Return the (X, Y) coordinate for the center point of the cell that contains the specified text.  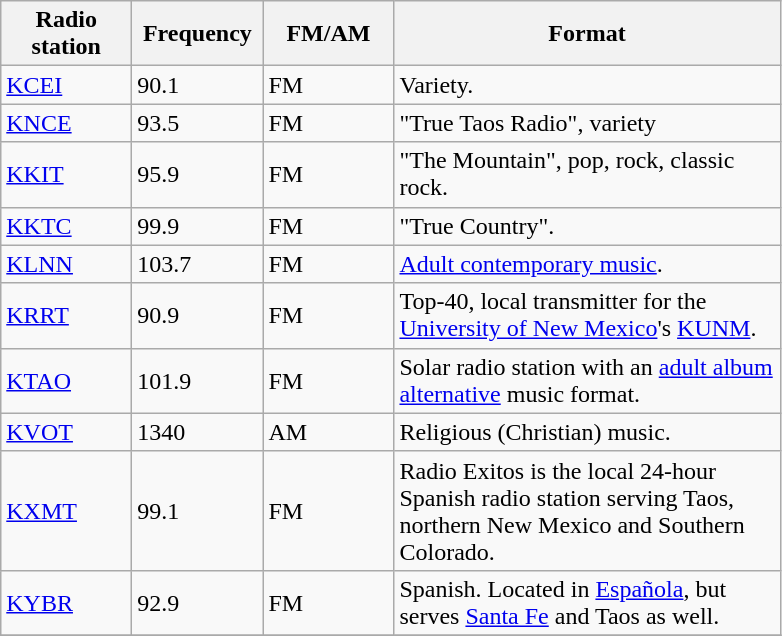
"True Country". (587, 226)
Adult contemporary music. (587, 264)
Spanish. Located in Española, but serves Santa Fe and Taos as well. (587, 602)
KRRT (66, 316)
Top-40, local transmitter for the University of New Mexico's KUNM. (587, 316)
KXMT (66, 510)
101.9 (198, 380)
Format (587, 34)
KNCE (66, 123)
KVOT (66, 432)
Religious (Christian) music. (587, 432)
93.5 (198, 123)
1340 (198, 432)
KYBR (66, 602)
Radio Exitos is the local 24-hour Spanish radio station serving Taos, northern New Mexico and Southern Colorado. (587, 510)
Variety. (587, 85)
FM/AM (328, 34)
KLNN (66, 264)
95.9 (198, 174)
99.9 (198, 226)
Solar radio station with an adult album alternative music format. (587, 380)
90.9 (198, 316)
"True Taos Radio", variety (587, 123)
AM (328, 432)
99.1 (198, 510)
Frequency (198, 34)
KCEI (66, 85)
"The Mountain", pop, rock, classic rock. (587, 174)
KKTC (66, 226)
KKIT (66, 174)
Radio station (66, 34)
90.1 (198, 85)
KTAO (66, 380)
92.9 (198, 602)
103.7 (198, 264)
